Detect which cell encompasses the target text, then output its [X, Y] center coordinate. 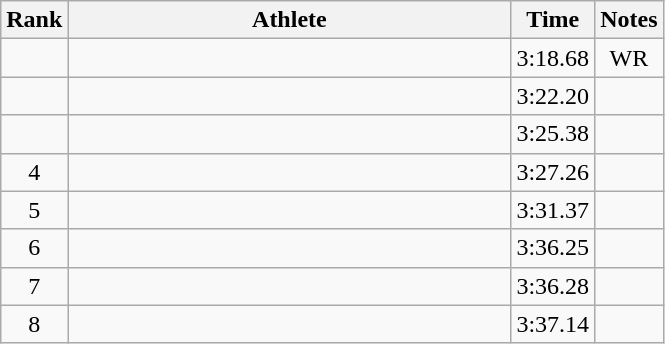
7 [34, 286]
6 [34, 248]
3:36.28 [553, 286]
3:18.68 [553, 58]
3:22.20 [553, 96]
Notes [629, 20]
Rank [34, 20]
3:37.14 [553, 324]
3:27.26 [553, 172]
Athlete [290, 20]
3:36.25 [553, 248]
3:31.37 [553, 210]
4 [34, 172]
WR [629, 58]
3:25.38 [553, 134]
Time [553, 20]
8 [34, 324]
5 [34, 210]
